Output the (X, Y) coordinate of the center of the cell containing the given text.  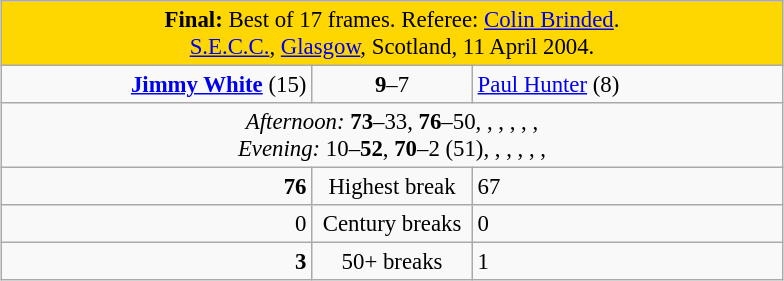
Afternoon: 73–33, 76–50, , , , , , Evening: 10–52, 70–2 (51), , , , , , (392, 136)
76 (156, 187)
Century breaks (392, 224)
3 (156, 262)
9–7 (392, 85)
Paul Hunter (8) (628, 85)
Jimmy White (15) (156, 85)
67 (628, 187)
50+ breaks (392, 262)
1 (628, 262)
Highest break (392, 187)
Final: Best of 17 frames. Referee: Colin Brinded.S.E.C.C., Glasgow, Scotland, 11 April 2004. (392, 34)
